Return the (X, Y) coordinate for the center point of the cell that contains the specified text.  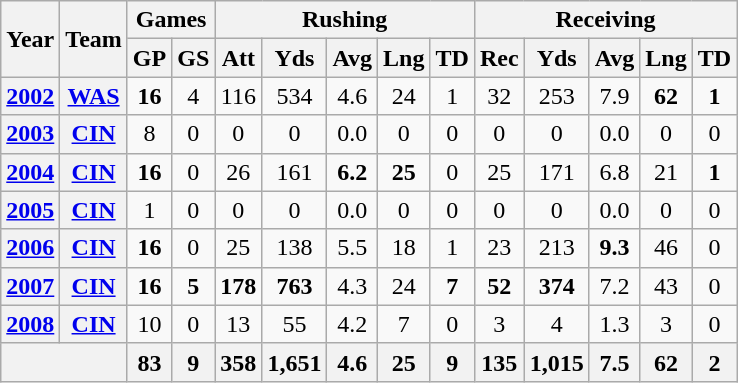
GS (194, 58)
Games (170, 20)
138 (294, 248)
171 (556, 172)
7.2 (614, 286)
4.2 (352, 324)
52 (499, 286)
135 (499, 362)
8 (149, 134)
2002 (30, 96)
Rec (499, 58)
55 (294, 324)
5 (194, 286)
1,015 (556, 362)
6.2 (352, 172)
18 (404, 248)
13 (238, 324)
7.9 (614, 96)
Receiving (605, 20)
23 (499, 248)
2006 (30, 248)
178 (238, 286)
Rushing (345, 20)
161 (294, 172)
GP (149, 58)
7.5 (614, 362)
83 (149, 362)
2 (714, 362)
4.3 (352, 286)
46 (666, 248)
253 (556, 96)
9.3 (614, 248)
43 (666, 286)
2007 (30, 286)
Year (30, 39)
6.8 (614, 172)
2004 (30, 172)
374 (556, 286)
32 (499, 96)
116 (238, 96)
534 (294, 96)
213 (556, 248)
1,651 (294, 362)
2005 (30, 210)
358 (238, 362)
26 (238, 172)
Att (238, 58)
WAS (94, 96)
2003 (30, 134)
10 (149, 324)
2008 (30, 324)
763 (294, 286)
1.3 (614, 324)
21 (666, 172)
5.5 (352, 248)
Team (94, 39)
